From the cell containing the given text, extract its center point as (X, Y) coordinate. 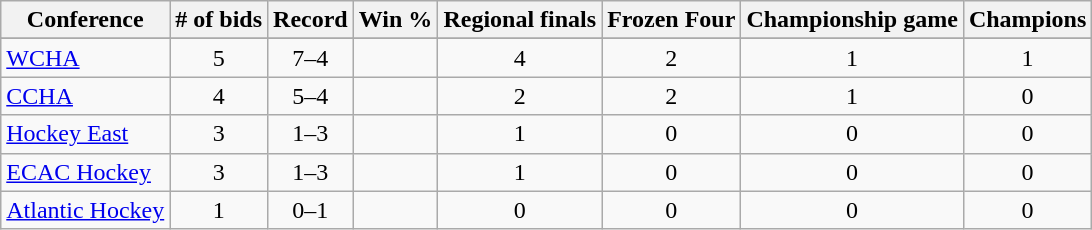
7–4 (311, 58)
Atlantic Hockey (86, 210)
Regional finals (520, 20)
Conference (86, 20)
ECAC Hockey (86, 172)
0–1 (311, 210)
Hockey East (86, 134)
Championship game (852, 20)
Record (311, 20)
Win % (396, 20)
Frozen Four (672, 20)
Champions (1027, 20)
WCHA (86, 58)
5–4 (311, 96)
5 (219, 58)
CCHA (86, 96)
# of bids (219, 20)
